Pinpoint the cell where the given text exists, returning its [X, Y] midpoint coordinate. 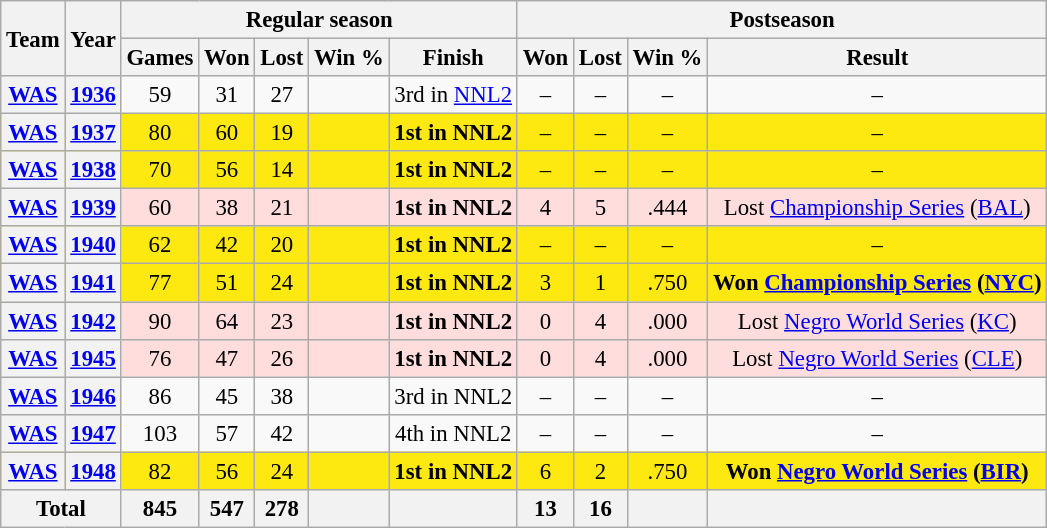
1941 [93, 283]
1942 [93, 321]
20 [282, 245]
82 [160, 471]
19 [282, 133]
64 [227, 321]
Team [33, 38]
90 [160, 321]
1948 [93, 471]
103 [160, 433]
Result [878, 58]
Games [160, 58]
31 [227, 95]
1946 [93, 396]
Lost Negro World Series (KC) [878, 321]
21 [282, 208]
845 [160, 509]
23 [282, 321]
14 [282, 170]
2 [601, 471]
45 [227, 396]
1940 [93, 245]
1936 [93, 95]
59 [160, 95]
1939 [93, 208]
1938 [93, 170]
80 [160, 133]
77 [160, 283]
Won Championship Series (NYC) [878, 283]
.444 [667, 208]
51 [227, 283]
86 [160, 396]
Year [93, 38]
5 [601, 208]
Finish [453, 58]
Regular season [319, 20]
26 [282, 358]
3 [545, 283]
1937 [93, 133]
62 [160, 245]
Won Negro World Series (BIR) [878, 471]
278 [282, 509]
57 [227, 433]
13 [545, 509]
47 [227, 358]
Lost Negro World Series (CLE) [878, 358]
1947 [93, 433]
1945 [93, 358]
6 [545, 471]
1 [601, 283]
Total [61, 509]
Postseason [782, 20]
76 [160, 358]
16 [601, 509]
27 [282, 95]
4th in NNL2 [453, 433]
547 [227, 509]
70 [160, 170]
Lost Championship Series (BAL) [878, 208]
